Scan for the cell matching the given text and deliver its (X, Y) coordinate at center. 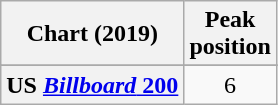
Peakposition (230, 34)
6 (230, 85)
US Billboard 200 (92, 85)
Chart (2019) (92, 34)
